Capture the cell that displays the provided text and extract its (x, y) central coordinate. 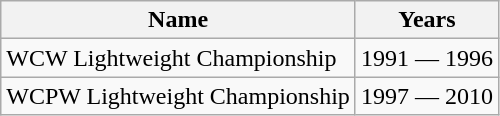
WCPW Lightweight Championship (178, 96)
1991 — 1996 (426, 58)
WCW Lightweight Championship (178, 58)
1997 — 2010 (426, 96)
Name (178, 20)
Years (426, 20)
